Locate the cell with the specified text and output its (x, y) center coordinate. 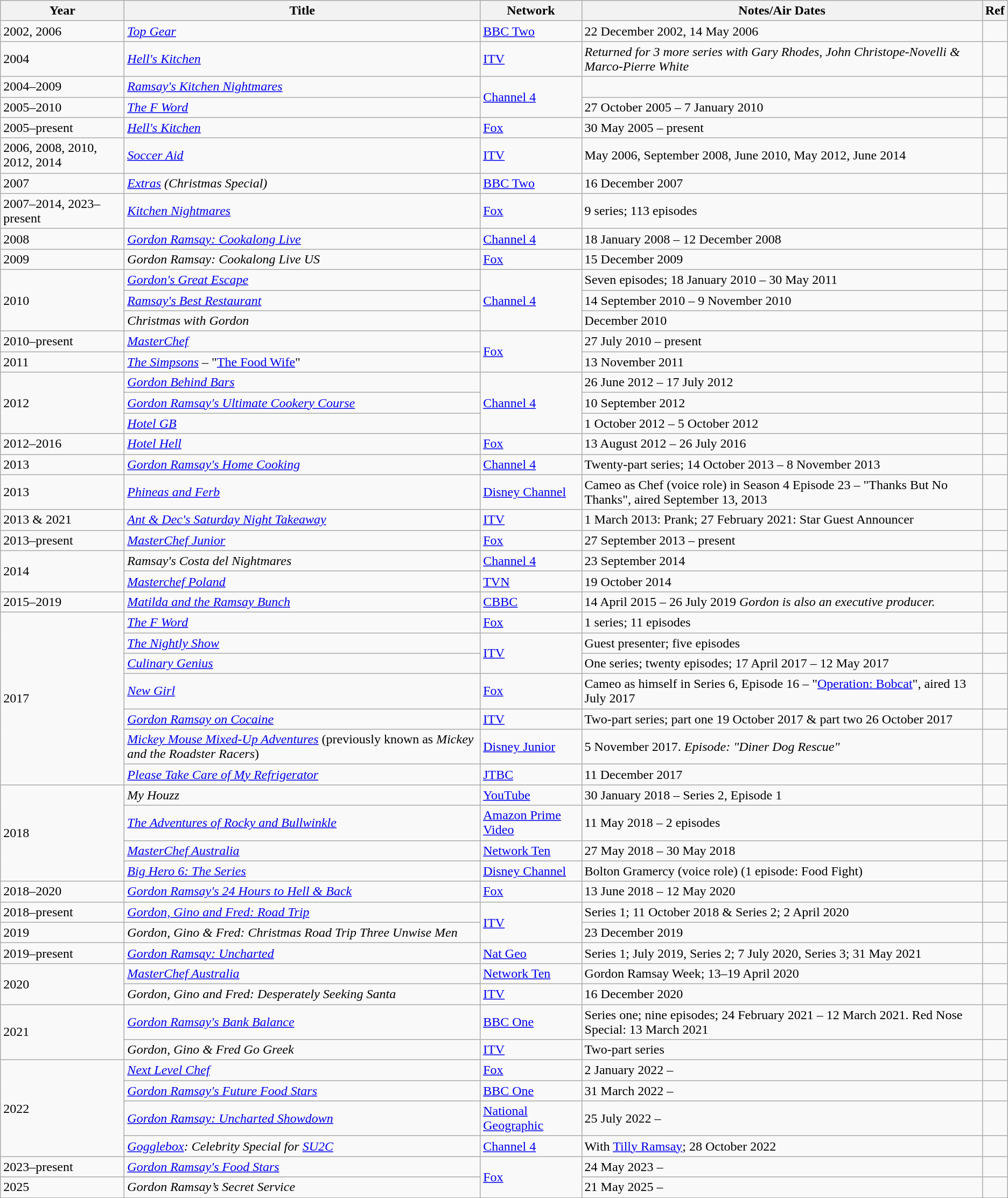
May 2006, September 2008, June 2010, May 2012, June 2014 (782, 155)
30 January 2018 – Series 2, Episode 1 (782, 795)
2019 (62, 932)
2005–2010 (62, 107)
JTBC (531, 775)
25 July 2022 – (782, 1118)
MasterChef Junior (303, 540)
My Houzz (303, 795)
New Girl (303, 692)
Gordon Ramsay’s Secret Service (303, 1187)
Ref (995, 11)
One series; twenty episodes; 17 April 2017 – 12 May 2017 (782, 664)
Returned for 3 more series with Gary Rhodes, John Christope-Novelli & Marco-Pierre White (782, 59)
14 April 2015 – 26 July 2019 Gordon is also an executive producer. (782, 602)
Two-part series (782, 1050)
1 October 2012 – 5 October 2012 (782, 423)
Cameo as Chef (voice role) in Season 4 Episode 23 – "Thanks But No Thanks", aired September 13, 2013 (782, 492)
Kitchen Nightmares (303, 211)
Gordon Ramsay's Home Cooking (303, 464)
27 July 2010 – present (782, 342)
The Adventures of Rocky and Bullwinkle (303, 823)
2015–2019 (62, 602)
Gogglebox: Celebrity Special for SU2C (303, 1146)
Disney Junior (531, 747)
Hotel GB (303, 423)
Matilda and the Ramsay Bunch (303, 602)
Big Hero 6: The Series (303, 871)
Gordon Ramsay on Cocaine (303, 719)
Notes/Air Dates (782, 11)
1 series; 11 episodes (782, 622)
Nat Geo (531, 953)
16 December 2020 (782, 994)
2018 (62, 833)
23 December 2019 (782, 932)
Gordon, Gino & Fred: Christmas Road Trip Three Unwise Men (303, 932)
2002, 2006 (62, 31)
27 September 2013 – present (782, 540)
Culinary Genius (303, 664)
Bolton Gramercy (voice role) (1 episode: Food Fight) (782, 871)
2021 (62, 1032)
Amazon Prime Video (531, 823)
2014 (62, 571)
Twenty-part series; 14 October 2013 – 8 November 2013 (782, 464)
2013–present (62, 540)
Mickey Mouse Mixed-Up Adventures (previously known as Mickey and the Roadster Racers) (303, 747)
Gordon Ramsay's 24 Hours to Hell & Back (303, 891)
Guest presenter; five episodes (782, 643)
9 series; 113 episodes (782, 211)
2008 (62, 239)
MasterChef (303, 342)
Ramsay's Best Restaurant (303, 300)
11 December 2017 (782, 775)
14 September 2010 – 9 November 2010 (782, 300)
2007–2014, 2023–present (62, 211)
Gordon Ramsay's Bank Balance (303, 1021)
2010–present (62, 342)
YouTube (531, 795)
13 November 2011 (782, 362)
Ant & Dec's Saturday Night Takeaway (303, 520)
Gordon Ramsay: Cookalong Live (303, 239)
Gordon Ramsay's Ultimate Cookery Course (303, 403)
With Tilly Ramsay; 28 October 2022 (782, 1146)
December 2010 (782, 321)
Next Level Chef (303, 1070)
National Geographic (531, 1118)
2020 (62, 984)
2010 (62, 300)
2012–2016 (62, 444)
Gordon Behind Bars (303, 382)
CBBC (531, 602)
Gordon Ramsay: Uncharted (303, 953)
19 October 2014 (782, 581)
Top Gear (303, 31)
Title (303, 11)
16 December 2007 (782, 183)
Gordon's Great Escape (303, 280)
26 June 2012 – 17 July 2012 (782, 382)
Ramsay's Costa del Nightmares (303, 561)
The Nightly Show (303, 643)
21 May 2025 – (782, 1187)
2025 (62, 1187)
10 September 2012 (782, 403)
Series 1; July 2019, Series 2; 7 July 2020, Series 3; 31 May 2021 (782, 953)
Gordon, Gino and Fred: Road Trip (303, 912)
Extras (Christmas Special) (303, 183)
Gordon Ramsay: Uncharted Showdown (303, 1118)
Gordon Ramsay's Future Food Stars (303, 1091)
Please Take Care of My Refrigerator (303, 775)
2017 (62, 698)
Gordon Ramsay: Cookalong Live US (303, 259)
13 June 2018 – 12 May 2020 (782, 891)
Seven episodes; 18 January 2010 – 30 May 2011 (782, 280)
Masterchef Poland (303, 581)
18 January 2008 – 12 December 2008 (782, 239)
Series 1; 11 October 2018 & Series 2; 2 April 2020 (782, 912)
Hotel Hell (303, 444)
2006, 2008, 2010, 2012, 2014 (62, 155)
2012 (62, 403)
22 December 2002, 14 May 2006 (782, 31)
Network (531, 11)
Gordon Ramsay Week; 13–19 April 2020 (782, 973)
27 May 2018 – 30 May 2018 (782, 851)
Soccer Aid (303, 155)
2018–present (62, 912)
11 May 2018 – 2 episodes (782, 823)
2022 (62, 1109)
30 May 2005 – present (782, 128)
2004 (62, 59)
2023–present (62, 1167)
2011 (62, 362)
Christmas with Gordon (303, 321)
5 November 2017. Episode: "Diner Dog Rescue" (782, 747)
Series one; nine episodes; 24 February 2021 – 12 March 2021. Red Nose Special: 13 March 2021 (782, 1021)
2007 (62, 183)
23 September 2014 (782, 561)
Ramsay's Kitchen Nightmares (303, 87)
15 December 2009 (782, 259)
2013 & 2021 (62, 520)
13 August 2012 – 26 July 2016 (782, 444)
2 January 2022 – (782, 1070)
Gordon, Gino & Fred Go Greek (303, 1050)
Cameo as himself in Series 6, Episode 16 – "Operation: Bobcat", aired 13 July 2017 (782, 692)
24 May 2023 – (782, 1167)
Two-part series; part one 19 October 2017 & part two 26 October 2017 (782, 719)
2009 (62, 259)
27 October 2005 – 7 January 2010 (782, 107)
2018–2020 (62, 891)
2005–present (62, 128)
2019–present (62, 953)
31 March 2022 – (782, 1091)
Phineas and Ferb (303, 492)
Gordon Ramsay's Food Stars (303, 1167)
1 March 2013: Prank; 27 February 2021: Star Guest Announcer (782, 520)
Gordon, Gino and Fred: Desperately Seeking Santa (303, 994)
2004–2009 (62, 87)
Year (62, 11)
TVN (531, 581)
The Simpsons – "The Food Wife" (303, 362)
